Pinpoint the cell where the given text exists, returning its (x, y) midpoint coordinate. 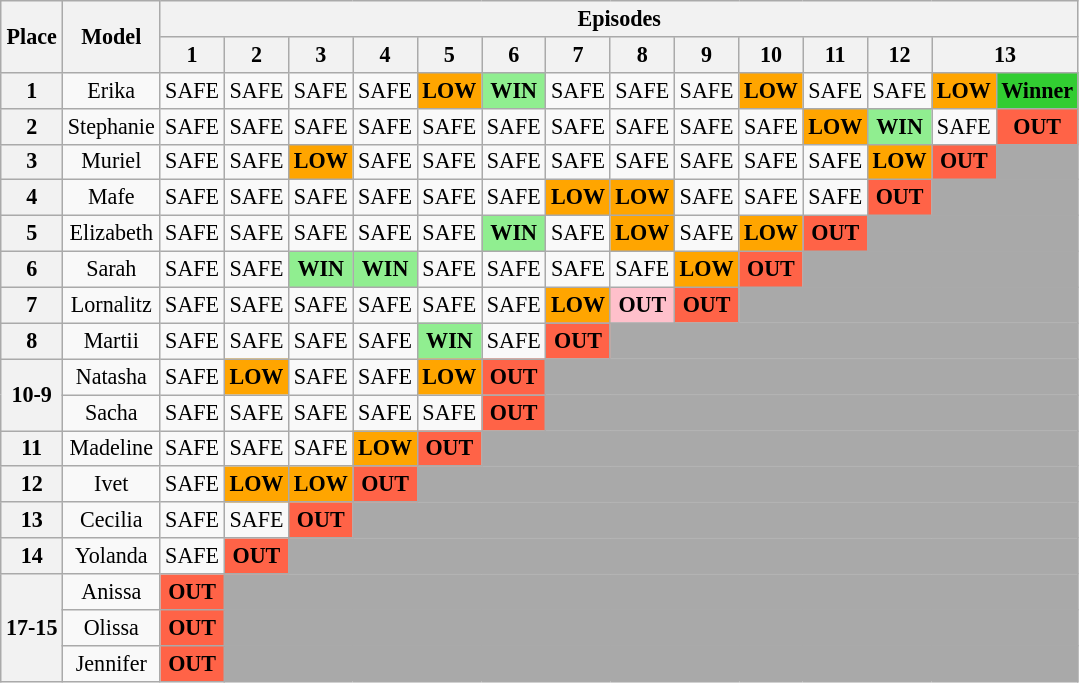
Muriel (112, 162)
Place (32, 36)
14 (32, 556)
Sacha (112, 412)
Model (112, 36)
Lornalitz (112, 305)
10 (771, 54)
Mafe (112, 198)
Ivet (112, 484)
Stephanie (112, 126)
Winner (1037, 90)
Martii (112, 341)
Erika (112, 90)
Jennifer (112, 663)
Sarah (112, 269)
Madeline (112, 448)
Episodes (619, 18)
17-15 (32, 626)
Natasha (112, 377)
Elizabeth (112, 233)
Cecilia (112, 520)
Yolanda (112, 556)
Anissa (112, 591)
9 (706, 54)
10-9 (32, 395)
Olissa (112, 627)
